Identify which cell holds the provided text, then report its (X, Y) central coordinate. 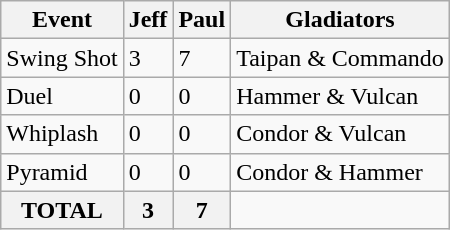
Event (62, 20)
Hammer & Vulcan (340, 96)
Duel (62, 96)
Gladiators (340, 20)
Condor & Hammer (340, 172)
Pyramid (62, 172)
Jeff (148, 20)
Condor & Vulcan (340, 134)
Paul (202, 20)
Taipan & Commando (340, 58)
TOTAL (62, 210)
Swing Shot (62, 58)
Whiplash (62, 134)
